Return [x, y] of the center of cell containing provided text 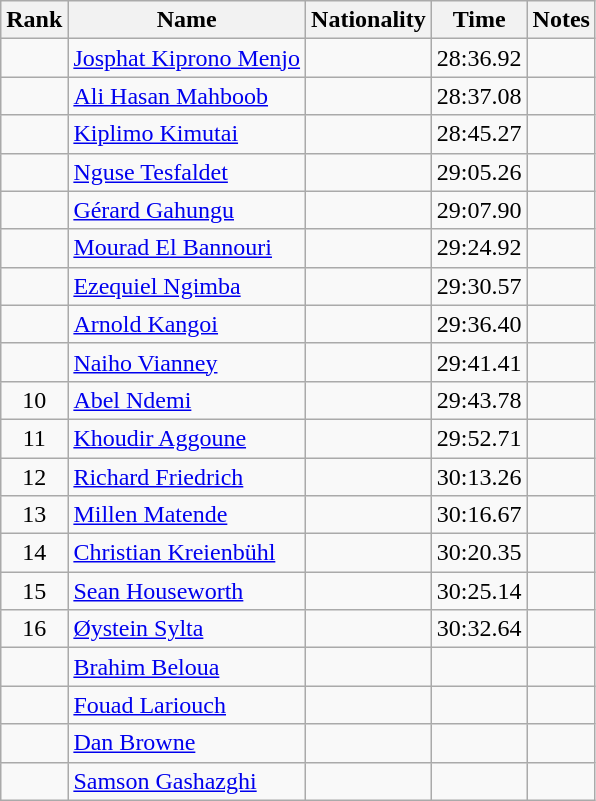
Samson Gashazghi [187, 781]
30:25.14 [479, 591]
30:13.26 [479, 477]
Name [187, 20]
28:37.08 [479, 96]
30:16.67 [479, 515]
Fouad Lariouch [187, 705]
29:24.92 [479, 248]
Khoudir Aggoune [187, 438]
Rank [34, 20]
12 [34, 477]
29:07.90 [479, 210]
Notes [561, 20]
15 [34, 591]
Richard Friedrich [187, 477]
Abel Ndemi [187, 400]
29:05.26 [479, 172]
Gérard Gahungu [187, 210]
29:36.40 [479, 324]
29:41.41 [479, 362]
14 [34, 553]
Naiho Vianney [187, 362]
28:45.27 [479, 134]
Kiplimo Kimutai [187, 134]
Øystein Sylta [187, 629]
Time [479, 20]
Nguse Tesfaldet [187, 172]
30:32.64 [479, 629]
13 [34, 515]
Arnold Kangoi [187, 324]
29:30.57 [479, 286]
Josphat Kiprono Menjo [187, 58]
Nationality [369, 20]
Brahim Beloua [187, 667]
29:52.71 [479, 438]
Mourad El Bannouri [187, 248]
Dan Browne [187, 743]
Christian Kreienbühl [187, 553]
28:36.92 [479, 58]
16 [34, 629]
Sean Houseworth [187, 591]
Ali Hasan Mahboob [187, 96]
10 [34, 400]
11 [34, 438]
30:20.35 [479, 553]
29:43.78 [479, 400]
Ezequiel Ngimba [187, 286]
Millen Matende [187, 515]
